Search for the cell housing the specified text and yield its [x, y] center coordinate. 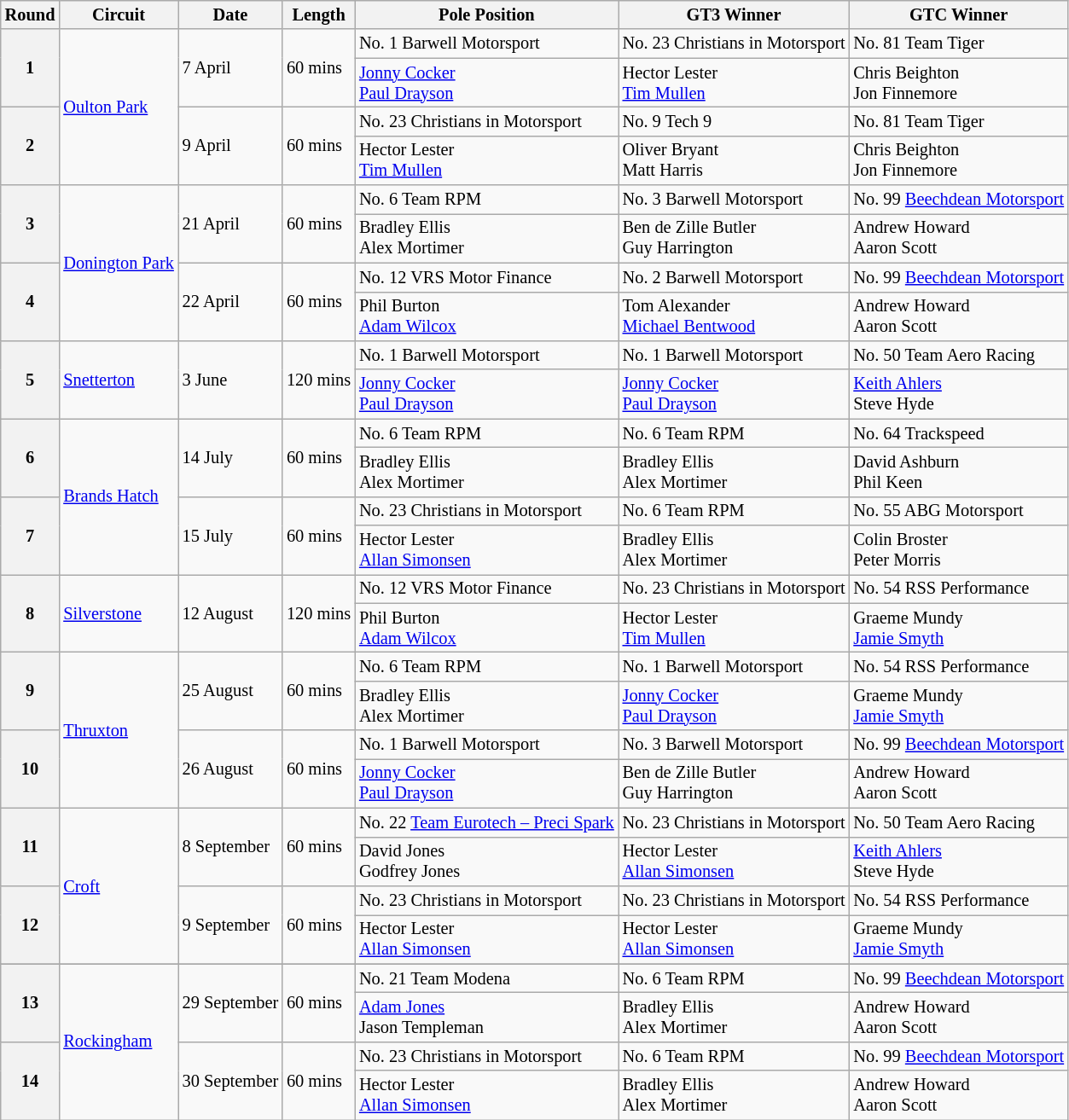
Donington Park [118, 263]
Silverstone [118, 612]
8 [31, 612]
29 September [230, 1003]
Oliver Bryant Matt Harris [734, 160]
21 April [230, 223]
Length [319, 15]
11 [31, 846]
9 September [230, 925]
14 [31, 1080]
13 [31, 1003]
3 June [230, 379]
No. 9 Tech 9 [734, 121]
Thruxton [118, 730]
GT3 Winner [734, 15]
No. 22 Team Eurotech – Preci Spark [486, 822]
Tom Alexander Michael Bentwood [734, 316]
Rockingham [118, 1042]
7 [31, 536]
25 August [230, 691]
Pole Position [486, 15]
2 [31, 145]
1 [31, 68]
David Ashburn Phil Keen [959, 472]
9 [31, 691]
Adam Jones Jason Templeman [486, 1017]
12 [31, 925]
7 April [230, 68]
Croft [118, 885]
GTC Winner [959, 15]
3 [31, 223]
Snetterton [118, 379]
22 April [230, 302]
Oulton Park [118, 107]
No. 64 Trackspeed [959, 433]
10 [31, 769]
David Jones Godfrey Jones [486, 862]
4 [31, 302]
No. 55 ABG Motorsport [959, 511]
Circuit [118, 15]
14 July [230, 457]
Date [230, 15]
Colin Broster Peter Morris [959, 550]
5 [31, 379]
9 April [230, 145]
15 July [230, 536]
6 [31, 457]
Brands Hatch [118, 496]
No. 2 Barwell Motorsport [734, 277]
26 August [230, 769]
12 August [230, 612]
Round [31, 15]
No. 21 Team Modena [486, 978]
30 September [230, 1080]
8 September [230, 846]
